Identify which cell holds the provided text, then report its (X, Y) central coordinate. 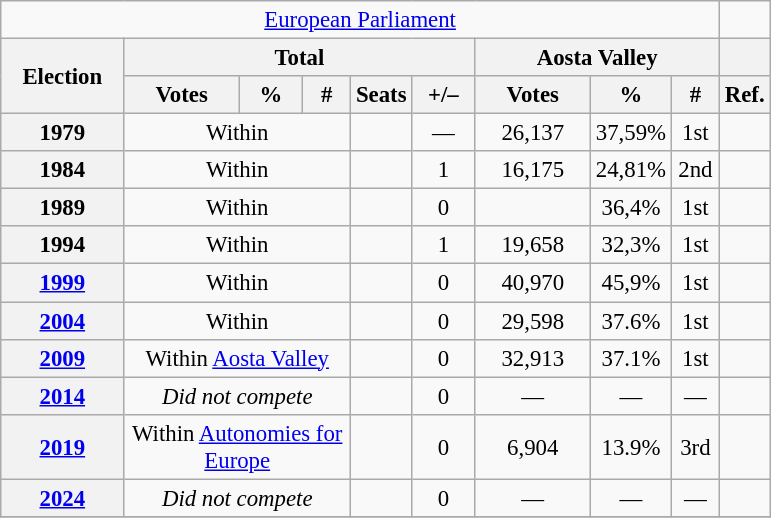
24,81% (632, 170)
26,137 (533, 133)
29,598 (533, 321)
37,59% (632, 133)
32,913 (533, 358)
1989 (62, 208)
2024 (62, 498)
6,904 (533, 446)
+/– (444, 95)
13.9% (632, 446)
Within Autonomies for Europe (238, 446)
1979 (62, 133)
Aosta Valley (598, 58)
Election (62, 76)
45,9% (632, 283)
40,970 (533, 283)
3rd (695, 446)
32,3% (632, 245)
1994 (62, 245)
2009 (62, 358)
19,658 (533, 245)
37.6% (632, 321)
37.1% (632, 358)
Within Aosta Valley (238, 358)
2004 (62, 321)
36,4% (632, 208)
2019 (62, 446)
2014 (62, 396)
1984 (62, 170)
1999 (62, 283)
Seats (382, 95)
16,175 (533, 170)
European Parliament (360, 20)
Total (300, 58)
Ref. (744, 95)
2nd (695, 170)
